Scan for the cell matching the given text and deliver its (X, Y) coordinate at center. 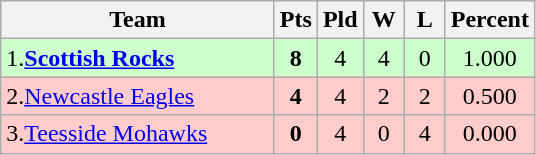
0.500 (490, 96)
3.Teesside Mohawks (138, 134)
2.Newcastle Eagles (138, 96)
Team (138, 20)
1.000 (490, 58)
0.000 (490, 134)
8 (296, 58)
1.Scottish Rocks (138, 58)
W (384, 20)
Pld (340, 20)
Pts (296, 20)
L (424, 20)
Percent (490, 20)
